Output the (x, y) coordinate of the center of the cell containing the given text.  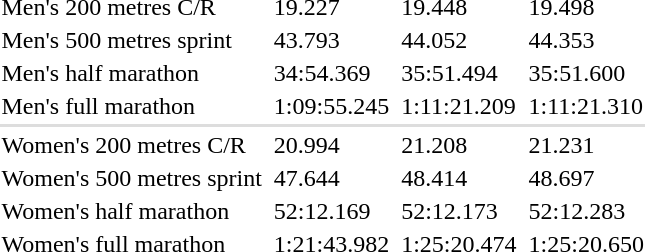
52:12.169 (331, 211)
44.052 (459, 40)
Women's 200 metres C/R (132, 145)
Men's full marathon (132, 106)
Men's 500 metres sprint (132, 40)
48.697 (586, 178)
1:11:21.310 (586, 106)
43.793 (331, 40)
20.994 (331, 145)
48.414 (459, 178)
21.231 (586, 145)
35:51.600 (586, 73)
44.353 (586, 40)
1:11:21.209 (459, 106)
34:54.369 (331, 73)
Women's half marathon (132, 211)
52:12.283 (586, 211)
Men's half marathon (132, 73)
21.208 (459, 145)
52:12.173 (459, 211)
47.644 (331, 178)
1:09:55.245 (331, 106)
35:51.494 (459, 73)
Women's 500 metres sprint (132, 178)
